Return (X, Y) of the center of cell containing provided text 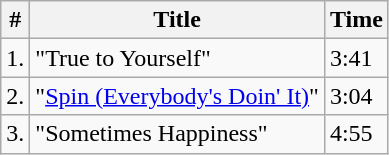
"True to Yourself" (178, 58)
3. (16, 134)
Time (356, 20)
1. (16, 58)
2. (16, 96)
# (16, 20)
4:55 (356, 134)
"Sometimes Happiness" (178, 134)
Title (178, 20)
3:04 (356, 96)
"Spin (Everybody's Doin' It)" (178, 96)
3:41 (356, 58)
